Identify which cell holds the provided text, then report its (x, y) central coordinate. 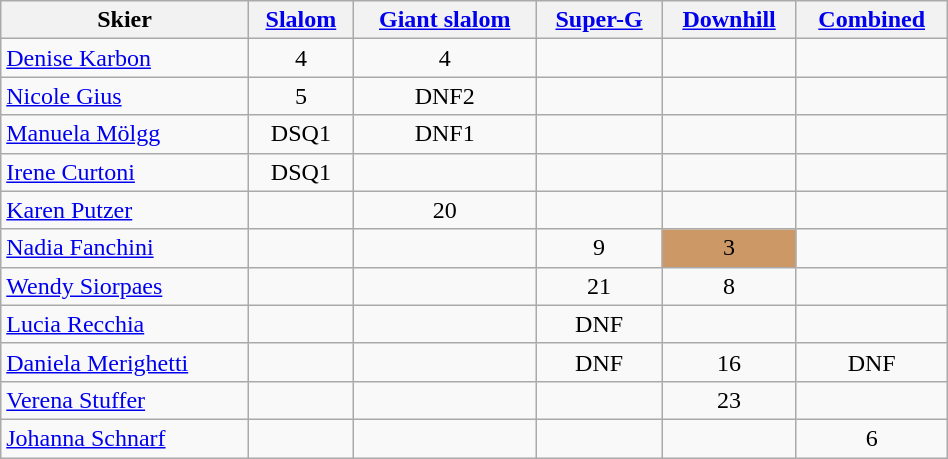
Skier (125, 20)
Nicole Gius (125, 96)
3 (729, 248)
Super-G (599, 20)
Irene Curtoni (125, 172)
Nadia Fanchini (125, 248)
6 (872, 438)
Giant slalom (444, 20)
Daniela Merighetti (125, 362)
21 (599, 286)
5 (300, 96)
8 (729, 286)
23 (729, 400)
Manuela Mölgg (125, 134)
Karen Putzer (125, 210)
DNF1 (444, 134)
Verena Stuffer (125, 400)
DNF2 (444, 96)
20 (444, 210)
Johanna Schnarf (125, 438)
Lucia Recchia (125, 324)
Downhill (729, 20)
16 (729, 362)
Combined (872, 20)
Denise Karbon (125, 58)
9 (599, 248)
Slalom (300, 20)
Wendy Siorpaes (125, 286)
